Provide the [X, Y] coordinate of the cell's center where the given text is located.  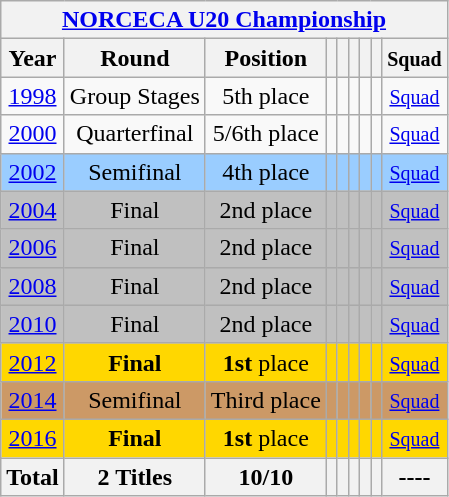
Year [33, 58]
2000 [33, 134]
2004 [33, 210]
---- [415, 477]
2008 [33, 286]
NORCECA U20 Championship [224, 20]
1998 [33, 96]
Position [266, 58]
2012 [33, 362]
2 Titles [134, 477]
2002 [33, 172]
5th place [266, 96]
Third place [266, 400]
2010 [33, 324]
Group Stages [134, 96]
2016 [33, 438]
2014 [33, 400]
5/6th place [266, 134]
Total [33, 477]
Round [134, 58]
10/10 [266, 477]
Quarterfinal [134, 134]
2006 [33, 248]
4th place [266, 172]
